Search for the cell housing the specified text and yield its (x, y) center coordinate. 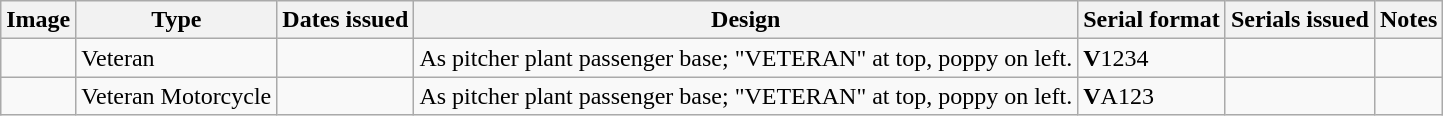
Serials issued (1300, 20)
Serial format (1152, 20)
Veteran Motorcycle (176, 96)
Dates issued (346, 20)
VA123 (1152, 96)
Image (38, 20)
V1234 (1152, 58)
Veteran (176, 58)
Design (746, 20)
Notes (1408, 20)
Type (176, 20)
